Pinpoint the cell where the given text exists, returning its [X, Y] midpoint coordinate. 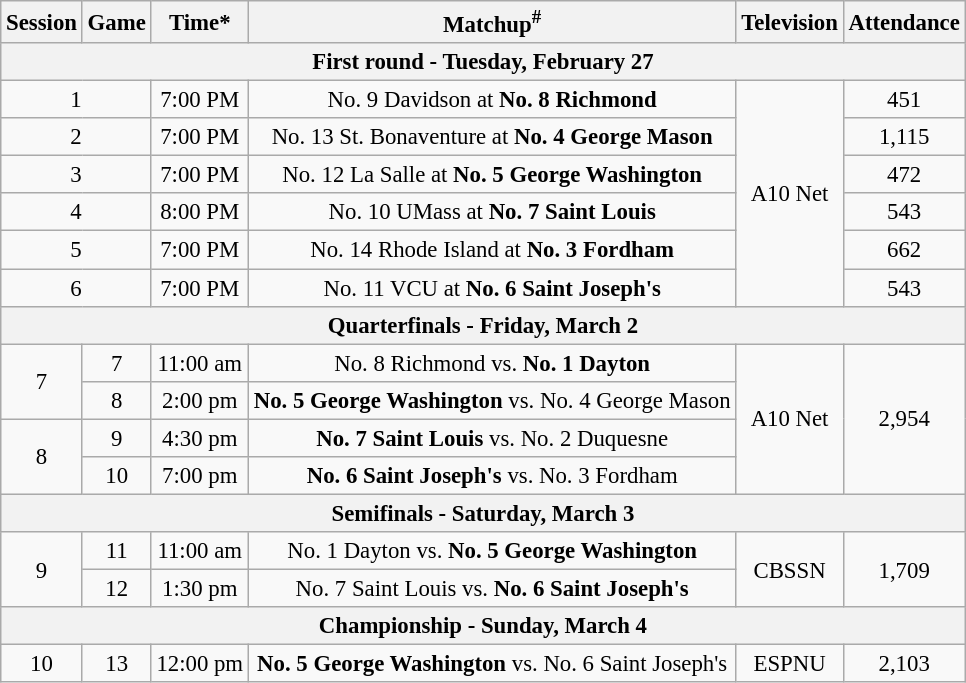
No. 14 Rhode Island at No. 3 Fordham [492, 250]
Attendance [904, 22]
2 [76, 137]
Semifinals - Saturday, March 3 [483, 513]
5 [76, 250]
No. 8 Richmond vs. No. 1 Dayton [492, 363]
ESPNU [790, 664]
Game [116, 22]
4 [76, 213]
662 [904, 250]
12 [116, 588]
Television [790, 22]
No. 7 Saint Louis vs. No. 2 Duquesne [492, 438]
No. 6 Saint Joseph's vs. No. 3 Fordham [492, 476]
Time* [200, 22]
472 [904, 175]
No. 13 St. Bonaventure at No. 4 George Mason [492, 137]
No. 11 VCU at No. 6 Saint Joseph's [492, 288]
1 [76, 100]
No. 12 La Salle at No. 5 George Washington [492, 175]
7:00 pm [200, 476]
Championship - Sunday, March 4 [483, 626]
6 [76, 288]
1:30 pm [200, 588]
CBSSN [790, 570]
Quarterfinals - Friday, March 2 [483, 325]
1,709 [904, 570]
2:00 pm [200, 400]
Session [42, 22]
12:00 pm [200, 664]
1,115 [904, 137]
No. 5 George Washington vs. No. 4 George Mason [492, 400]
11 [116, 551]
2,954 [904, 419]
451 [904, 100]
13 [116, 664]
3 [76, 175]
No. 7 Saint Louis vs. No. 6 Saint Joseph's [492, 588]
No. 10 UMass at No. 7 Saint Louis [492, 213]
2,103 [904, 664]
Matchup# [492, 22]
8:00 PM [200, 213]
No. 9 Davidson at No. 8 Richmond [492, 100]
No. 1 Dayton vs. No. 5 George Washington [492, 551]
4:30 pm [200, 438]
No. 5 George Washington vs. No. 6 Saint Joseph's [492, 664]
First round - Tuesday, February 27 [483, 62]
